Pinpoint the cell where the given text exists, returning its (x, y) midpoint coordinate. 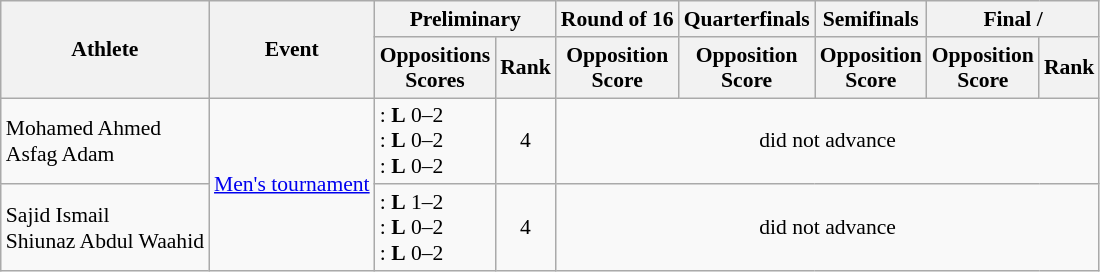
Sajid IsmailShiunaz Abdul Waahid (105, 228)
: L 1–2: L 0–2: L 0–2 (436, 228)
OppositionsScores (436, 68)
Round of 16 (618, 19)
Men's tournament (292, 184)
Athlete (105, 50)
Mohamed AhmedAsfag Adam (105, 142)
Preliminary (466, 19)
Semifinals (871, 19)
Quarterfinals (747, 19)
Final / (1014, 19)
: L 0–2: L 0–2: L 0–2 (436, 142)
Event (292, 50)
